Search for the cell housing the specified text and yield its [X, Y] center coordinate. 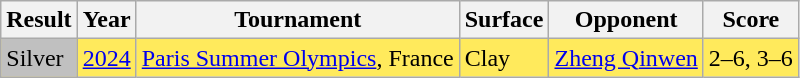
Score [750, 20]
Clay [504, 58]
Silver [39, 58]
2024 [106, 58]
Opponent [626, 20]
Paris Summer Olympics, France [298, 58]
Zheng Qinwen [626, 58]
Result [39, 20]
Surface [504, 20]
Year [106, 20]
2–6, 3–6 [750, 58]
Tournament [298, 20]
